Capture the cell that displays the provided text and extract its (X, Y) central coordinate. 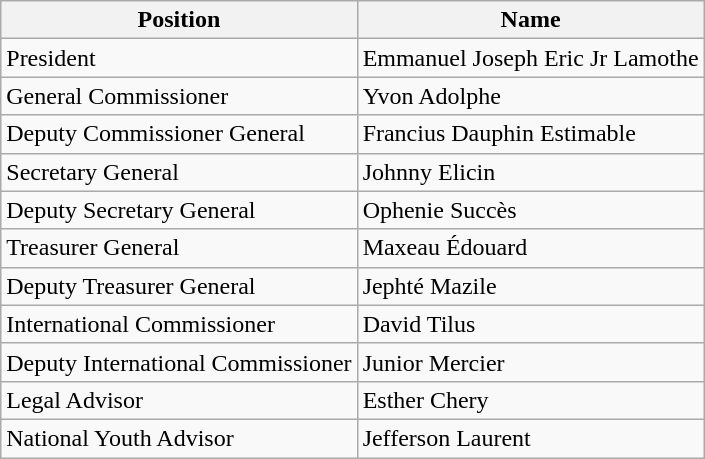
Jephté Mazile (530, 286)
Treasurer General (179, 248)
Maxeau Édouard (530, 248)
Jefferson Laurent (530, 438)
General Commissioner (179, 96)
President (179, 58)
Name (530, 20)
Emmanuel Joseph Eric Jr Lamothe (530, 58)
Legal Advisor (179, 400)
Deputy Commissioner General (179, 134)
International Commissioner (179, 324)
Junior Mercier (530, 362)
Deputy Treasurer General (179, 286)
Ophenie Succès (530, 210)
Johnny Elicin (530, 172)
David Tilus (530, 324)
Secretary General (179, 172)
Deputy Secretary General (179, 210)
National Youth Advisor (179, 438)
Francius Dauphin Estimable (530, 134)
Esther Chery (530, 400)
Deputy International Commissioner (179, 362)
Position (179, 20)
Yvon Adolphe (530, 96)
